Pinpoint the cell where the given text exists, returning its [x, y] midpoint coordinate. 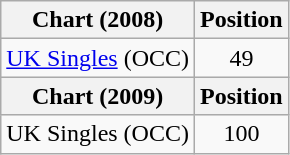
Chart (2009) [98, 96]
Chart (2008) [98, 20]
100 [242, 134]
49 [242, 58]
